Determine the [X, Y] coordinate at the center of the cell enclosing the given text.  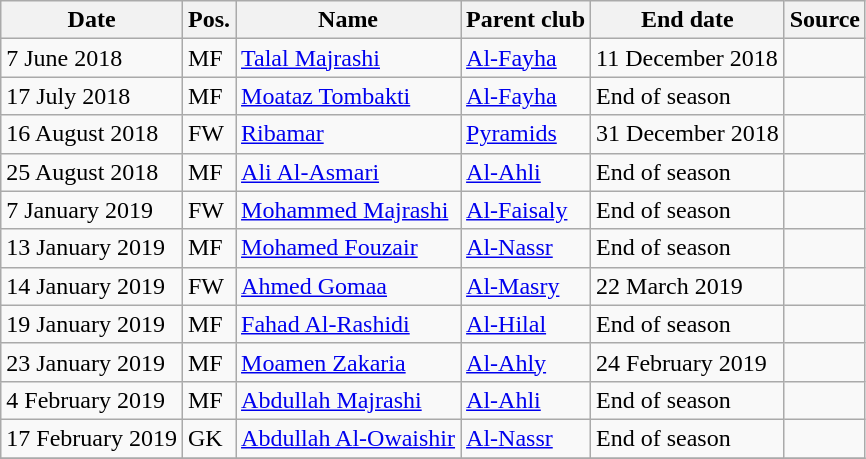
Pos. [208, 20]
Talal Majrashi [348, 58]
24 February 2019 [688, 362]
End date [688, 20]
Ribamar [348, 134]
Al-Masry [526, 286]
Moamen Zakaria [348, 362]
Pyramids [526, 134]
11 December 2018 [688, 58]
14 January 2019 [92, 286]
25 August 2018 [92, 172]
Mohammed Majrashi [348, 210]
4 February 2019 [92, 400]
16 August 2018 [92, 134]
Parent club [526, 20]
Fahad Al-Rashidi [348, 324]
Al-Faisaly [526, 210]
Al-Ahly [526, 362]
17 July 2018 [92, 96]
Ahmed Gomaa [348, 286]
Ali Al-Asmari [348, 172]
22 March 2019 [688, 286]
Source [824, 20]
23 January 2019 [92, 362]
19 January 2019 [92, 324]
Name [348, 20]
Moataz Tombakti [348, 96]
7 June 2018 [92, 58]
GK [208, 438]
7 January 2019 [92, 210]
Abdullah Al-Owaishir [348, 438]
Date [92, 20]
13 January 2019 [92, 248]
31 December 2018 [688, 134]
Al-Hilal [526, 324]
17 February 2019 [92, 438]
Abdullah Majrashi [348, 400]
Mohamed Fouzair [348, 248]
